Identify which cell holds the provided text, then report its (x, y) central coordinate. 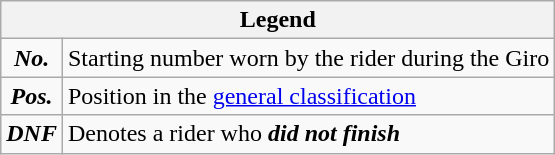
Legend (278, 20)
Pos. (32, 96)
Denotes a rider who did not finish (308, 134)
DNF (32, 134)
Position in the general classification (308, 96)
No. (32, 58)
Starting number worn by the rider during the Giro (308, 58)
